Return [x, y] of the center of cell containing provided text 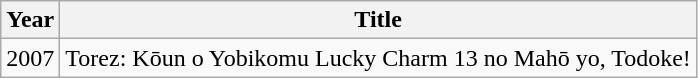
Year [30, 20]
Torez: Kōun o Yobikomu Lucky Charm 13 no Mahō yo, Todoke! [378, 58]
2007 [30, 58]
Title [378, 20]
